Find where the given text appears and provide that cell's center as [X, Y] coordinate. 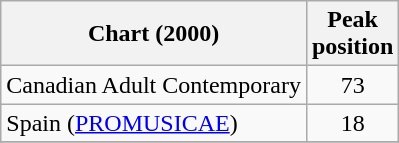
Spain (PROMUSICAE) [154, 123]
Canadian Adult Contemporary [154, 85]
73 [352, 85]
18 [352, 123]
Peakposition [352, 34]
Chart (2000) [154, 34]
